Capture the cell that displays the provided text and extract its (x, y) central coordinate. 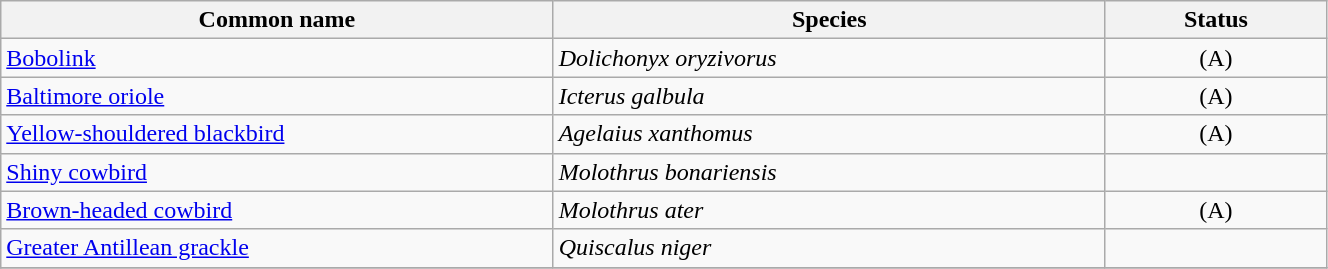
Status (1216, 20)
Shiny cowbird (277, 172)
Baltimore oriole (277, 96)
Molothrus ater (829, 210)
Agelaius xanthomus (829, 134)
Yellow-shouldered blackbird (277, 134)
Species (829, 20)
Common name (277, 20)
Quiscalus niger (829, 248)
Molothrus bonariensis (829, 172)
Greater Antillean grackle (277, 248)
Brown-headed cowbird (277, 210)
Dolichonyx oryzivorus (829, 58)
Bobolink (277, 58)
Icterus galbula (829, 96)
